Locate the cell with the specified text and output its [X, Y] center coordinate. 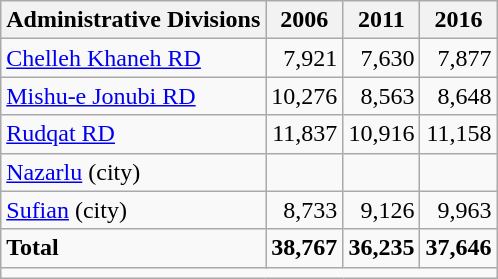
Rudqat RD [134, 134]
Administrative Divisions [134, 20]
11,837 [304, 134]
Nazarlu (city) [134, 172]
2006 [304, 20]
Sufian (city) [134, 210]
Total [134, 248]
7,877 [458, 58]
Chelleh Khaneh RD [134, 58]
36,235 [382, 248]
9,126 [382, 210]
11,158 [458, 134]
Mishu-e Jonubi RD [134, 96]
10,916 [382, 134]
2016 [458, 20]
7,921 [304, 58]
8,563 [382, 96]
8,648 [458, 96]
8,733 [304, 210]
7,630 [382, 58]
38,767 [304, 248]
10,276 [304, 96]
2011 [382, 20]
37,646 [458, 248]
9,963 [458, 210]
